Search for the cell housing the specified text and yield its [x, y] center coordinate. 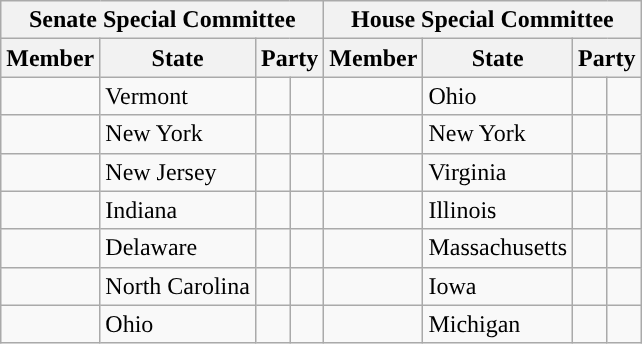
Senate Special Committee [162, 20]
North Carolina [178, 286]
Indiana [178, 210]
Vermont [178, 96]
House Special Committee [482, 20]
Michigan [498, 324]
Illinois [498, 210]
Delaware [178, 248]
Iowa [498, 286]
New Jersey [178, 172]
Massachusetts [498, 248]
Virginia [498, 172]
